Identify which cell holds the provided text, then report its [X, Y] central coordinate. 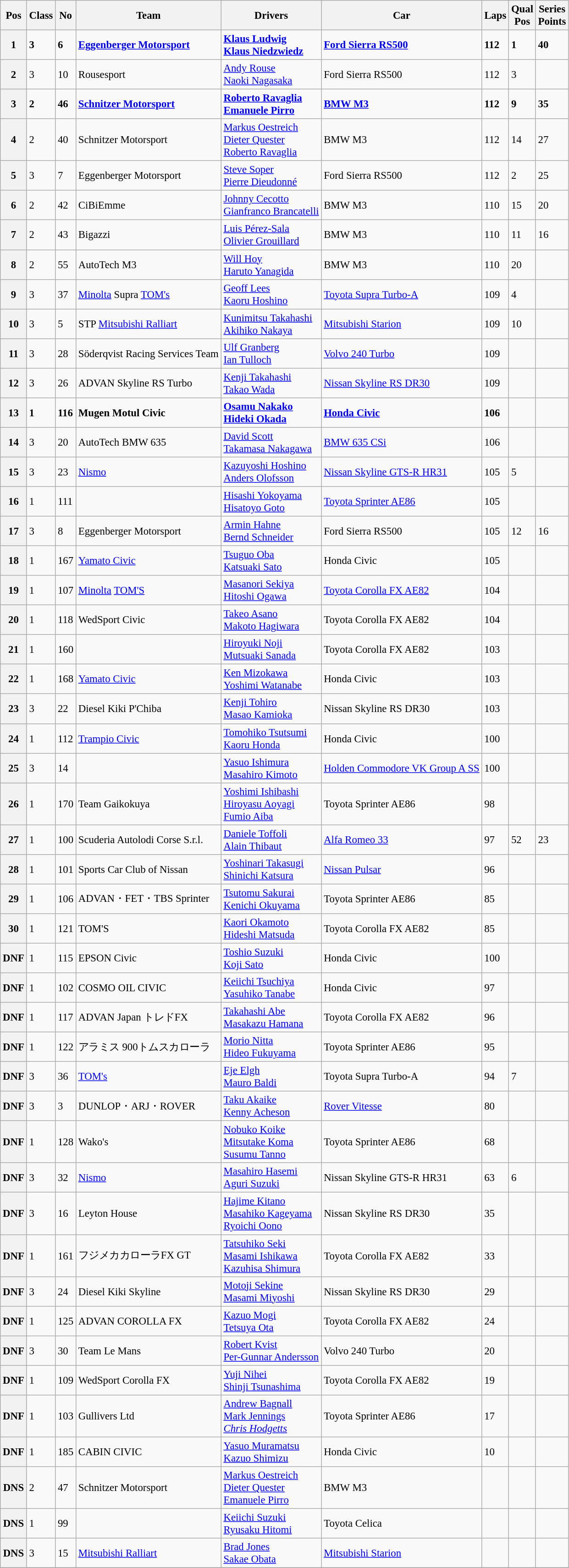
Sports Car Club of Nissan [149, 869]
36 [66, 1077]
Team Le Mans [149, 1351]
Yuji Nihei Shinji Tsunashima [271, 1380]
Nissan Pulsar [402, 869]
Ken Mizokawa Yoshimi Watanabe [271, 679]
94 [495, 1077]
Mugen Motul Civic [149, 413]
AutoTech BMW 635 [149, 442]
Nobuko Koike Mitsutake Koma Susumu Tanno [271, 1142]
Johnny Cecotto Gianfranco Brancatelli [271, 205]
185 [66, 1452]
46 [66, 105]
David Scott Takamasa Nakagawa [271, 442]
Daniele Toffoli Alain Thibaut [271, 840]
WedSport Corolla FX [149, 1380]
Mitsubishi Ralliart [149, 1553]
32 [66, 1177]
Will Hoy Haruto Yanagida [271, 265]
Tsuguo Oba Katsuaki Sato [271, 561]
107 [66, 591]
33 [495, 1256]
128 [66, 1142]
Scuderia Autolodi Corse S.r.l. [149, 840]
Hisashi Yokoyama Hisatoyo Goto [271, 502]
Laps [495, 16]
Kaori Okamoto Hideshi Matsuda [271, 929]
118 [66, 620]
EPSON Civic [149, 958]
AutoTech M3 [149, 265]
Tsutomu Sakurai Kenichi Okuyama [271, 899]
Luis Pérez-Sala Olivier Grouillard [271, 235]
Pos [14, 16]
Car [402, 16]
Team [149, 16]
Drivers [271, 16]
Yoshimi Ishibashi Hiroyasu Aoyagi Fumio Aiba [271, 804]
No [66, 16]
Kenji Takahashi Takao Wada [271, 383]
Rover Vitesse [402, 1106]
Diesel Kiki P'Chiba [149, 709]
160 [66, 649]
Armin Hahne Bernd Schneider [271, 531]
52 [523, 840]
Steve Soper Pierre Dieudonné [271, 176]
117 [66, 1018]
Osamu Nakako Hideki Okada [271, 413]
Tomohiko Tsutsumi Kaoru Honda [271, 738]
TOM's [149, 1077]
21 [14, 649]
55 [66, 265]
Leyton House [149, 1214]
Bigazzi [149, 235]
Morio Nitta Hideo Fukuyama [271, 1047]
Robert Kvist Per-Gunnar Andersson [271, 1351]
Rousesport [149, 74]
13 [14, 413]
Hajime Kitano Masahiko Kageyama Ryoichi Oono [271, 1214]
101 [66, 869]
Class [41, 16]
STP Mitsubishi Ralliart [149, 324]
Yoshinari Takasugi Shinichi Katsura [271, 869]
Kazuo Mogi Tetsuya Ota [271, 1321]
Taku Akaike Kenny Acheson [271, 1106]
Eje Elgh Mauro Baldi [271, 1077]
Team Gaikokuya [149, 804]
BMW 635 CSi [402, 442]
Tatsuhiko Seki Masami Ishikawa Kazuhisa Shimura [271, 1256]
Diesel Kiki Skyline [149, 1291]
115 [66, 958]
43 [66, 235]
DUNLOP・ARJ・ROVER [149, 1106]
ADVAN COROLLA FX [149, 1321]
アラミス 900トムスカローラ [149, 1047]
Brad JonesSakae Obata [271, 1553]
Markus Oestreich Dieter Quester Emanuele Pirro [271, 1488]
170 [66, 804]
37 [66, 294]
Klaus Ludwig Klaus Niedzwiedz [271, 45]
Kenji Tohiro Masao Kamioka [271, 709]
Minolta TOM'S [149, 591]
Kunimitsu Takahashi Akihiko Nakaya [271, 324]
フジメカカローラFX GT [149, 1256]
Gullivers Ltd [149, 1416]
102 [66, 988]
Holden Commodore VK Group A SS [402, 768]
Kazuyoshi Hoshino Anders Olofsson [271, 472]
Toyota Celica [402, 1523]
CABIN CIVIC [149, 1452]
Alfa Romeo 33 [402, 840]
ADVAN Japan トレドFX [149, 1018]
121 [66, 929]
125 [66, 1321]
42 [66, 205]
Roberto Ravaglia Emanuele Pirro [271, 105]
Söderqvist Racing Services Team [149, 353]
Wako's [149, 1142]
99 [66, 1523]
Minolta Supra TOM's [149, 294]
Markus Oestreich Dieter Quester Roberto Ravaglia [271, 140]
Masanori Sekiya Hitoshi Ogawa [271, 591]
Takeo Asano Makoto Hagiwara [271, 620]
COSMO OIL CIVIC [149, 988]
Geoff Lees Kaoru Hoshino [271, 294]
ADVAN・FET・TBS Sprinter [149, 899]
CiBiEmme [149, 205]
Ulf Granberg Ian Tulloch [271, 353]
122 [66, 1047]
Trampio Civic [149, 738]
SeriesPoints [552, 16]
TOM'S [149, 929]
168 [66, 679]
167 [66, 561]
Toshio Suzuki Koji Sato [271, 958]
95 [495, 1047]
ADVAN Skyline RS Turbo [149, 383]
QualPos [523, 16]
63 [495, 1177]
18 [14, 561]
68 [495, 1142]
98 [495, 804]
80 [495, 1106]
Takahashi Abe Masakazu Hamana [271, 1018]
Yasuo Muramatsu Kazuo Shimizu [271, 1452]
Hiroyuki Noji Mutsuaki Sanada [271, 649]
WedSport Civic [149, 620]
47 [66, 1488]
161 [66, 1256]
Motoji Sekine Masami Miyoshi [271, 1291]
Yasuo Ishimura Masahiro Kimoto [271, 768]
Keiichi SuzukiRyusaku Hitomi [271, 1523]
116 [66, 413]
Keiichi Tsuchiya Yasuhiko Tanabe [271, 988]
111 [66, 502]
Masahiro Hasemi Aguri Suzuki [271, 1177]
Andrew Bagnall Mark Jennings Chris Hodgetts [271, 1416]
Andy Rouse Naoki Nagasaka [271, 74]
